Pinpoint the cell where the given text exists, returning its [X, Y] midpoint coordinate. 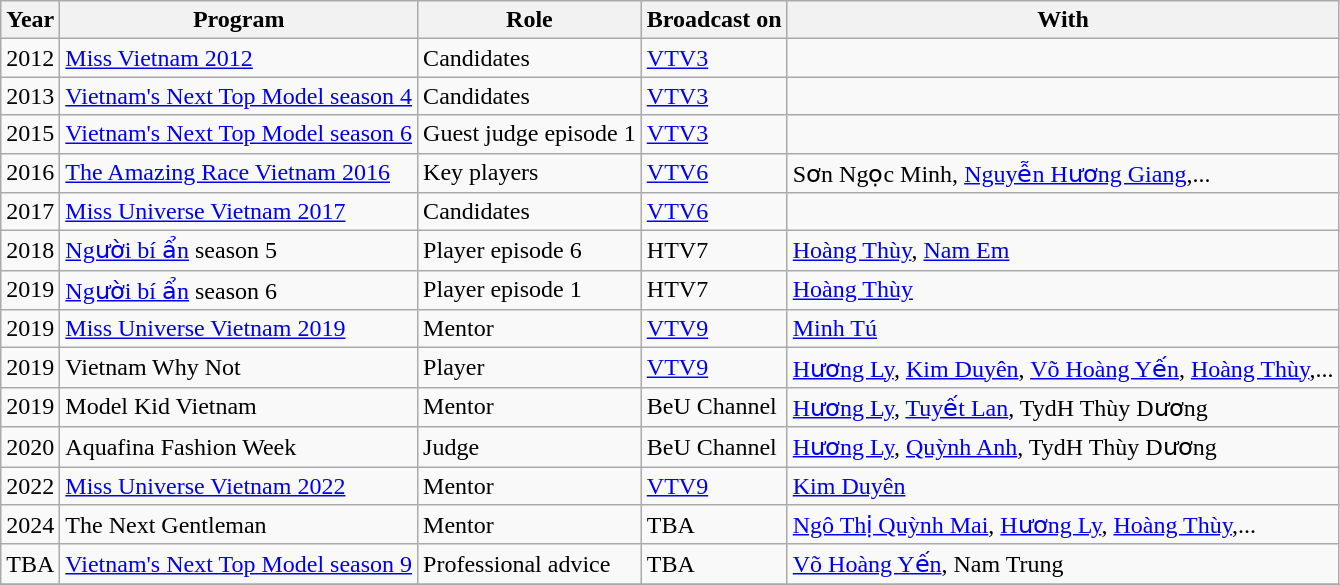
2022 [30, 485]
Vietnam Why Not [239, 368]
Người bí ẩn season 6 [239, 290]
Player episode 6 [530, 251]
Hương Ly, Tuyết Lan, TydH Thùy Dương [1063, 407]
2017 [30, 212]
Miss Vietnam 2012 [239, 58]
Ngô Thị Quỳnh Mai, Hương Ly, Hoàng Thùy,... [1063, 525]
The Amazing Race Vietnam 2016 [239, 173]
2013 [30, 96]
2012 [30, 58]
Hoàng Thùy [1063, 290]
Sơn Ngọc Minh, Nguyễn Hương Giang,... [1063, 173]
Key players [530, 173]
Year [30, 20]
2018 [30, 251]
Judge [530, 447]
Model Kid Vietnam [239, 407]
Kim Duyên [1063, 485]
Hoàng Thùy, Nam Em [1063, 251]
2020 [30, 447]
Program [239, 20]
Broadcast on [714, 20]
Minh Tú [1063, 329]
Vietnam's Next Top Model season 6 [239, 134]
Player episode 1 [530, 290]
Miss Universe Vietnam 2017 [239, 212]
Vietnam's Next Top Model season 9 [239, 564]
Player [530, 368]
2024 [30, 525]
Người bí ẩn season 5 [239, 251]
Professional advice [530, 564]
Võ Hoàng Yến, Nam Trung [1063, 564]
Aquafina Fashion Week [239, 447]
Role [530, 20]
2016 [30, 173]
2015 [30, 134]
Miss Universe Vietnam 2022 [239, 485]
With [1063, 20]
Hương Ly, Quỳnh Anh, TydH Thùy Dương [1063, 447]
Miss Universe Vietnam 2019 [239, 329]
The Next Gentleman [239, 525]
Guest judge episode 1 [530, 134]
Hương Ly, Kim Duyên, Võ Hoàng Yến, Hoàng Thùy,... [1063, 368]
Vietnam's Next Top Model season 4 [239, 96]
